Identify which cell holds the provided text, then report its (X, Y) central coordinate. 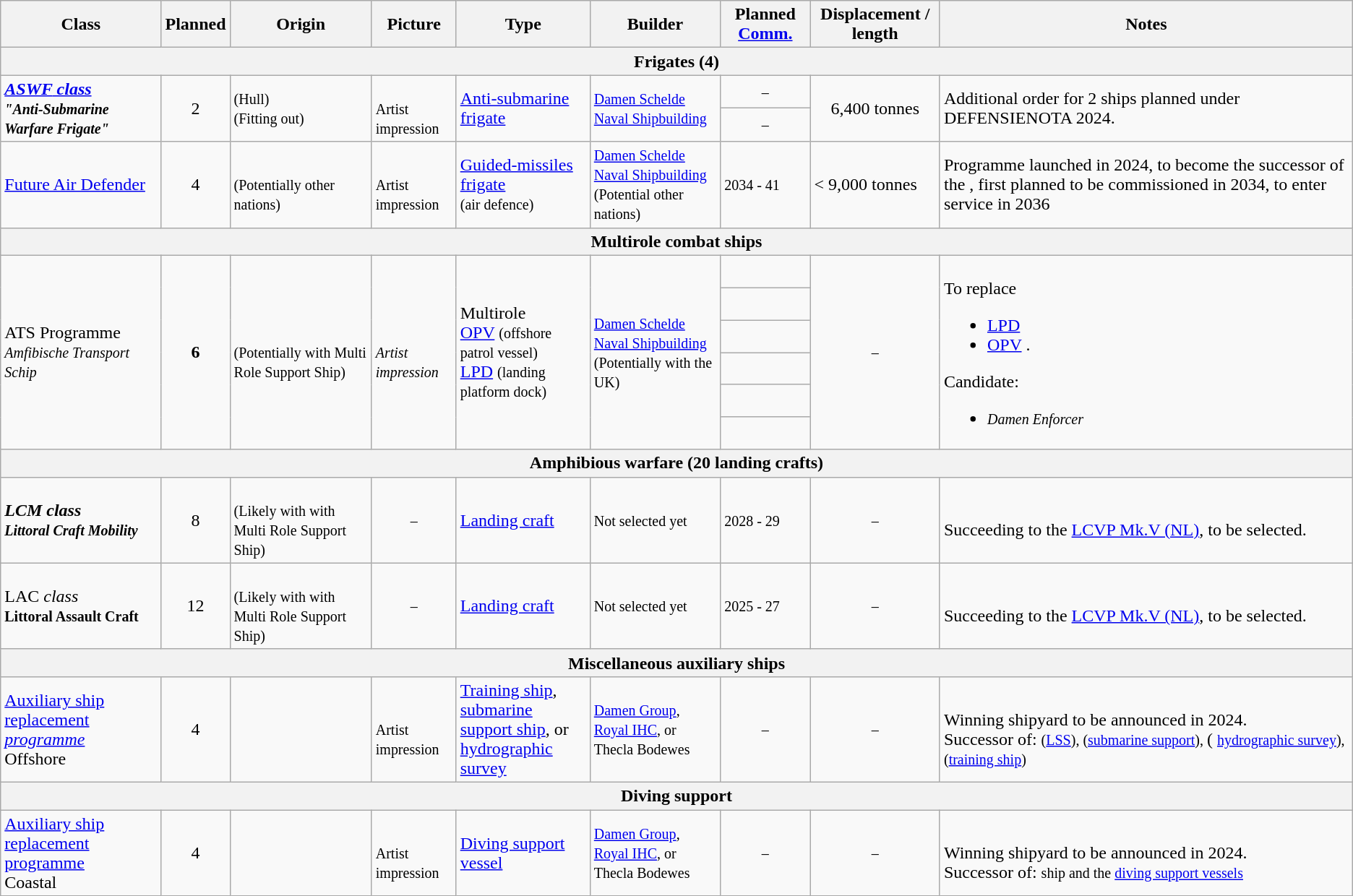
LAC classLittoral Assault Craft (81, 606)
Anti-submarine frigate (523, 108)
Diving support vessel (523, 853)
Planned (195, 25)
< 9,000 tonnes (875, 185)
Guided-missiles frigate(air defence) (523, 185)
Notes (1146, 25)
Programme launched in 2024, to become the successor of the , first planned to be commissioned in 2034, to enter service in 2036 (1146, 185)
Winning shipyard to be announced in 2024.Successor of: (LSS), (submarine support), ( hydrographic survey), (training ship) (1146, 729)
Future Air Defender (81, 185)
Winning shipyard to be announced in 2024.Successor of: ship and the diving support vessels (1146, 853)
ASWF class"Anti-Submarine Warfare Frigate" (81, 108)
Auxiliary ship replacement programmeCoastal (81, 853)
6 (195, 353)
Planned Comm. (765, 25)
Auxiliary ship replacement programmeOffshore (81, 729)
ATS ProgrammeAmfibische Transport Schip (81, 353)
Amphibious warfare (20 landing crafts) (676, 463)
(Hull) (Fitting out) (301, 108)
Additional order for 2 ships planned under DEFENSIENOTA 2024. (1146, 108)
Damen Schelde Naval Shipbuilding(Potentially with the UK) (655, 353)
6,400 tonnes (875, 108)
Damen Schelde Naval Shipbuilding(Potential other nations) (655, 185)
LCM classLittoral Craft Mobility (81, 520)
Class (81, 25)
2028 - 29 (765, 520)
8 (195, 520)
Miscellaneous auxiliary ships (676, 663)
To replaceLPD OPV .Candidate:Damen Enforcer (1146, 353)
Multirole combat ships (676, 241)
Picture (413, 25)
Damen Schelde Naval Shipbuilding (655, 108)
Origin (301, 25)
2 (195, 108)
2034 - 41 (765, 185)
Training ship,submarine support ship, orhydrographic survey (523, 729)
(Potentially other nations) (301, 185)
Diving support (676, 796)
2025 - 27 (765, 606)
Frigates (4) (676, 61)
Displacement / length (875, 25)
MultiroleOPV (offshore patrol vessel)LPD (landing platform dock) (523, 353)
Builder (655, 25)
12 (195, 606)
(Potentially with Multi Role Support Ship) (301, 353)
Type (523, 25)
